Scan for the cell matching the given text and deliver its [X, Y] coordinate at center. 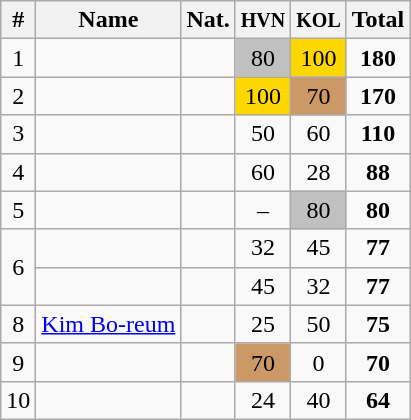
Kim Bo-reum [108, 324]
9 [18, 362]
0 [319, 362]
64 [378, 400]
24 [263, 400]
# [18, 20]
88 [378, 172]
75 [378, 324]
110 [378, 134]
28 [319, 172]
KOL [319, 20]
HVN [263, 20]
25 [263, 324]
Total [378, 20]
– [263, 210]
Name [108, 20]
10 [18, 400]
40 [319, 400]
170 [378, 96]
2 [18, 96]
8 [18, 324]
6 [18, 267]
4 [18, 172]
1 [18, 58]
Nat. [208, 20]
3 [18, 134]
180 [378, 58]
5 [18, 210]
